From the cell containing the given text, extract its center point as (X, Y) coordinate. 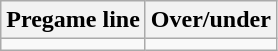
Pregame line (74, 20)
Over/under (210, 20)
